From the cell containing the given text, extract its center point as (x, y) coordinate. 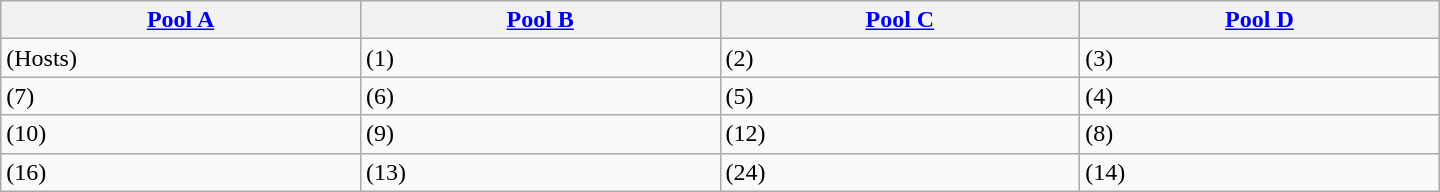
(14) (1260, 172)
(Hosts) (181, 58)
(24) (900, 172)
(10) (181, 134)
(3) (1260, 58)
Pool D (1260, 20)
(9) (540, 134)
Pool B (540, 20)
(7) (181, 96)
(13) (540, 172)
(2) (900, 58)
Pool C (900, 20)
(6) (540, 96)
(4) (1260, 96)
Pool A (181, 20)
(5) (900, 96)
(12) (900, 134)
(1) (540, 58)
(8) (1260, 134)
(16) (181, 172)
